Identify which cell holds the provided text, then report its [X, Y] central coordinate. 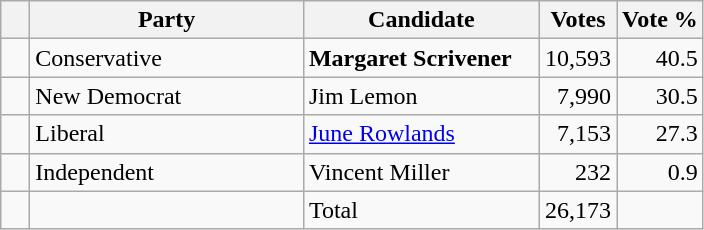
Conservative [167, 58]
Candidate [421, 20]
7,990 [578, 96]
June Rowlands [421, 134]
30.5 [660, 96]
Total [421, 210]
232 [578, 172]
7,153 [578, 134]
10,593 [578, 58]
Margaret Scrivener [421, 58]
Votes [578, 20]
0.9 [660, 172]
26,173 [578, 210]
Party [167, 20]
Independent [167, 172]
27.3 [660, 134]
Vote % [660, 20]
Jim Lemon [421, 96]
New Democrat [167, 96]
Liberal [167, 134]
40.5 [660, 58]
Vincent Miller [421, 172]
